Scan for the cell matching the given text and deliver its (X, Y) coordinate at center. 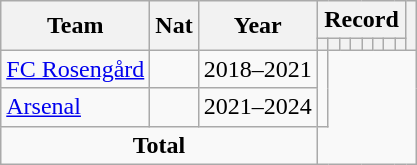
2018–2021 (258, 69)
Team (76, 26)
Arsenal (76, 107)
2021–2024 (258, 107)
Year (258, 26)
Total (160, 145)
Record (361, 20)
FC Rosengård (76, 69)
Nat (174, 26)
